Return [x, y] of the center of cell containing provided text 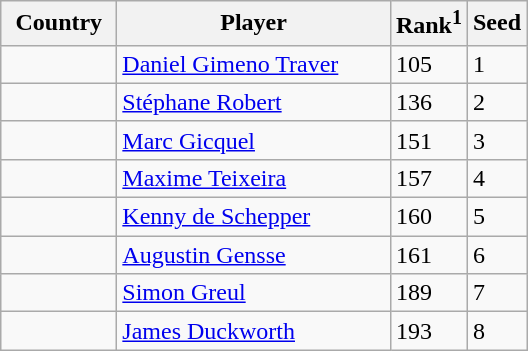
Augustin Gensse [254, 255]
161 [428, 255]
Marc Gicquel [254, 140]
105 [428, 64]
Seed [496, 24]
4 [496, 178]
Maxime Teixeira [254, 178]
157 [428, 178]
193 [428, 331]
8 [496, 331]
160 [428, 217]
1 [496, 64]
Kenny de Schepper [254, 217]
Daniel Gimeno Traver [254, 64]
Simon Greul [254, 293]
Rank1 [428, 24]
189 [428, 293]
6 [496, 255]
151 [428, 140]
7 [496, 293]
136 [428, 102]
5 [496, 217]
James Duckworth [254, 331]
Player [254, 24]
Country [59, 24]
3 [496, 140]
Stéphane Robert [254, 102]
2 [496, 102]
